Capture the cell that displays the provided text and extract its [x, y] central coordinate. 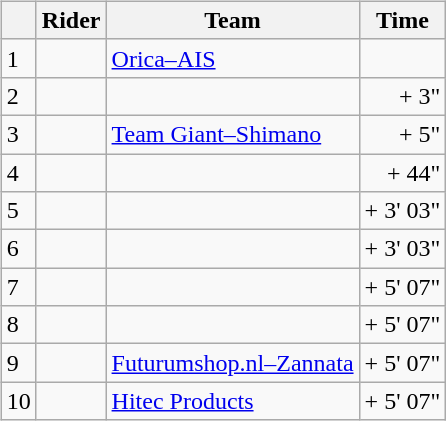
Time [402, 20]
3 [18, 134]
4 [18, 173]
+ 44" [402, 173]
Orica–AIS [232, 58]
1 [18, 58]
5 [18, 211]
7 [18, 287]
9 [18, 363]
Futurumshop.nl–Zannata [232, 363]
+ 5" [402, 134]
6 [18, 249]
8 [18, 325]
Hitec Products [232, 401]
+ 3" [402, 96]
2 [18, 96]
Team Giant–Shimano [232, 134]
Rider [71, 20]
Team [232, 20]
10 [18, 401]
